Locate the cell with the specified text and output its (X, Y) center coordinate. 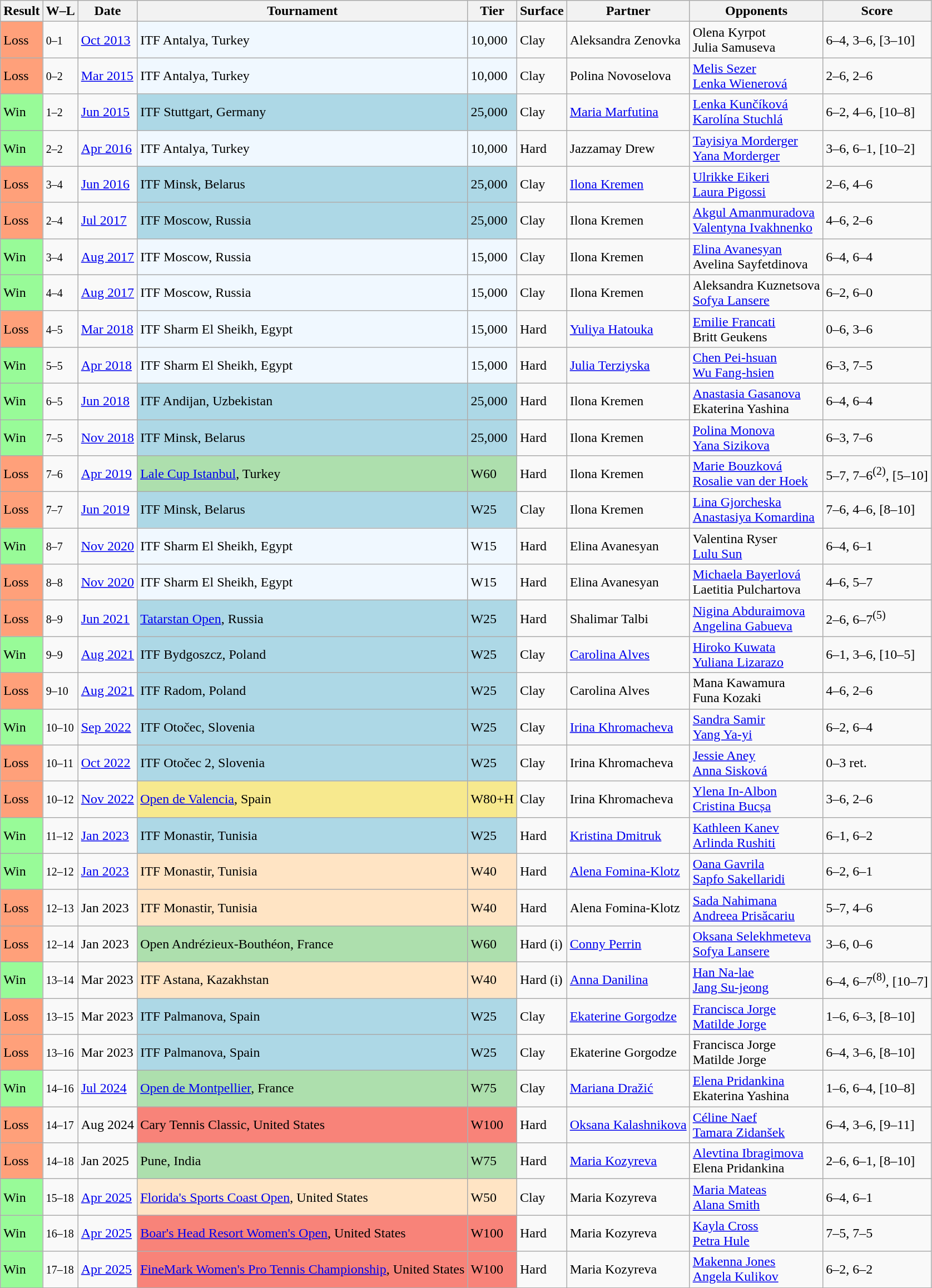
12–13 (60, 907)
Aug 2024 (107, 1125)
2–6, 6–7(5) (877, 618)
Boar's Head Resort Women's Open, United States (303, 1233)
7–7 (60, 510)
Emilie Francati Britt Geukens (756, 329)
0–1 (60, 40)
Olena Kyrpot Julia Samuseva (756, 40)
Mariana Dražić (628, 1088)
14–18 (60, 1161)
5–5 (60, 365)
Apr 2018 (107, 365)
Oct 2013 (107, 40)
W50 (493, 1197)
Jessie Aney Anna Sisková (756, 763)
0–6, 3–6 (877, 329)
Anna Danilina (628, 979)
4–4 (60, 292)
2–6, 6–1, [8–10] (877, 1161)
Oksana Kalashnikova (628, 1125)
W–L (60, 11)
0–2 (60, 76)
6–4, 3–6, [3–10] (877, 40)
Melis Sezer Lenka Wienerová (756, 76)
7–5 (60, 437)
Makenna Jones Angela Kulikov (756, 1270)
Pune, India (303, 1161)
Tournament (303, 11)
Oana Gavrila Sapfo Sakellaridi (756, 872)
Kathleen Kanev Arlinda Rushiti (756, 835)
Lenka Kunčíková Karolína Stuchlá (756, 112)
Nigina Abduraimova Angelina Gabueva (756, 618)
Polina Novoselova (628, 76)
Open de Montpellier, France (303, 1088)
Jun 2021 (107, 618)
Julia Terziyska (628, 365)
Maria Marfutina (628, 112)
12–14 (60, 944)
Open Andrézieux-Bouthéon, France (303, 944)
6–4, 3–6, [8–10] (877, 1053)
Céline Naef Tamara Zidanšek (756, 1125)
0–3 ret. (877, 763)
Ylena In-Albon Cristina Bucșa (756, 799)
Sada Nahimana Andreea Prisăcariu (756, 907)
2–6, 2–6 (877, 76)
Hiroko Kuwata Yuliana Lizarazo (756, 655)
13–15 (60, 1016)
6–4, 3–6, [9–11] (877, 1125)
Ulrikke Eikeri Laura Pigossi (756, 185)
1–2 (60, 112)
11–12 (60, 835)
6–3, 7–6 (877, 437)
Kayla Cross Petra Hule (756, 1233)
ITF Radom, Poland (303, 690)
2–4 (60, 220)
3–6, 6–1, [10–2] (877, 148)
Oct 2022 (107, 763)
14–17 (60, 1125)
Jazzamay Drew (628, 148)
Aleksandra Kuznetsova Sofya Lansere (756, 292)
Surface (542, 11)
1–6, 6–3, [8–10] (877, 1016)
7–5, 7–5 (877, 1233)
Yuliya Hatouka (628, 329)
12–12 (60, 872)
Jun 2018 (107, 401)
Aleksandra Zenovka (628, 40)
17–18 (60, 1270)
13–16 (60, 1053)
6–2, 6–4 (877, 727)
Oksana Selekhmeteva Sofya Lansere (756, 944)
16–18 (60, 1233)
2–2 (60, 148)
Nov 2022 (107, 799)
Sep 2022 (107, 727)
2–6, 4–6 (877, 185)
Kristina Dmitruk (628, 835)
7–6, 4–6, [8–10] (877, 510)
Partner (628, 11)
Apr 2019 (107, 474)
Chen Pei-hsuan Wu Fang-hsien (756, 365)
6–2, 4–6, [10–8] (877, 112)
Jun 2016 (107, 185)
Elena Pridankina Ekaterina Yashina (756, 1088)
Valentina Ryser Lulu Sun (756, 546)
Opponents (756, 11)
Han Na-lae Jang Su-jeong (756, 979)
Lale Cup Istanbul, Turkey (303, 474)
Lina Gjorcheska Anastasiya Komardina (756, 510)
Jan 2025 (107, 1161)
14–16 (60, 1088)
6–2, 6–0 (877, 292)
3–6, 2–6 (877, 799)
W80+H (493, 799)
15–18 (60, 1197)
10–12 (60, 799)
Elina Avanesyan Avelina Sayfetdinova (756, 257)
ITF Stuttgart, Germany (303, 112)
Date (107, 11)
Nov 2018 (107, 437)
Sandra Samir Yang Ya-yi (756, 727)
7–6 (60, 474)
Akgul Amanmuradova Valentyna Ivakhnenko (756, 220)
Tier (493, 11)
Michaela Bayerlová Laetitia Pulchartova (756, 583)
10–10 (60, 727)
13–14 (60, 979)
Jul 2024 (107, 1088)
8–8 (60, 583)
ITF Bydgoszcz, Poland (303, 655)
6–5 (60, 401)
4–5 (60, 329)
Shalimar Talbi (628, 618)
ITF Andijan, Uzbekistan (303, 401)
6–1, 3–6, [10–5] (877, 655)
Tatarstan Open, Russia (303, 618)
Mar 2018 (107, 329)
5–7, 4–6 (877, 907)
Florida's Sports Coast Open, United States (303, 1197)
Open de Valencia, Spain (303, 799)
Result (22, 11)
Maria Mateas Alana Smith (756, 1197)
10–11 (60, 763)
1–6, 6–4, [10–8] (877, 1088)
6–2, 6–1 (877, 872)
ITF Astana, Kazakhstan (303, 979)
Cary Tennis Classic, United States (303, 1125)
Score (877, 11)
6–2, 6–2 (877, 1270)
9–10 (60, 690)
Alevtina Ibragimova Elena Pridankina (756, 1161)
6–3, 7–5 (877, 365)
Jun 2015 (107, 112)
3–6, 0–6 (877, 944)
Conny Perrin (628, 944)
FineMark Women's Pro Tennis Championship, United States (303, 1270)
6–4, 6–7(8), [10–7] (877, 979)
Anastasia Gasanova Ekaterina Yashina (756, 401)
5–7, 7–6(2), [5–10] (877, 474)
Apr 2016 (107, 148)
6–1, 6–2 (877, 835)
Mar 2015 (107, 76)
8–9 (60, 618)
9–9 (60, 655)
Tayisiya Morderger Yana Morderger (756, 148)
Polina Monova Yana Sizikova (756, 437)
Jul 2017 (107, 220)
ITF Otočec 2, Slovenia (303, 763)
ITF Otočec, Slovenia (303, 727)
Jun 2019 (107, 510)
Mana Kawamura Funa Kozaki (756, 690)
Marie Bouzková Rosalie van der Hoek (756, 474)
8–7 (60, 546)
4–6, 5–7 (877, 583)
